Find where the given text appears and provide that cell's center as [x, y] coordinate. 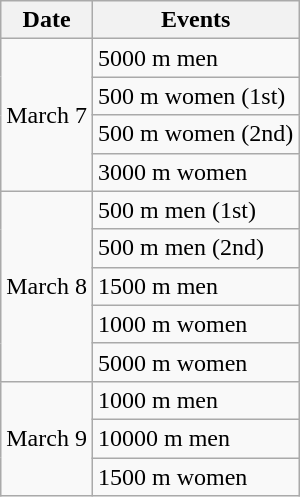
1500 m women [195, 477]
1000 m men [195, 400]
Date [47, 20]
500 m men (2nd) [195, 248]
500 m women (1st) [195, 96]
500 m men (1st) [195, 210]
5000 m men [195, 58]
March 8 [47, 286]
March 9 [47, 438]
1500 m men [195, 286]
10000 m men [195, 438]
3000 m women [195, 172]
Events [195, 20]
5000 m women [195, 362]
1000 m women [195, 324]
March 7 [47, 115]
500 m women (2nd) [195, 134]
